Determine the [X, Y] coordinate at the center of the cell enclosing the given text.  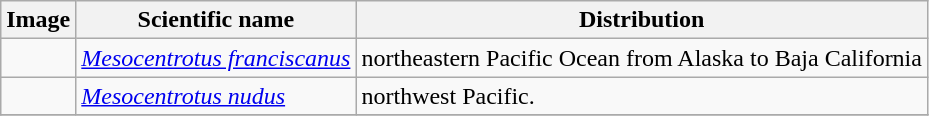
northwest Pacific. [642, 96]
northeastern Pacific Ocean from Alaska to Baja California [642, 58]
Mesocentrotus franciscanus [216, 58]
Mesocentrotus nudus [216, 96]
Distribution [642, 20]
Image [38, 20]
Scientific name [216, 20]
